Extract the (x, y) coordinate from the center of the cell holding the provided text.  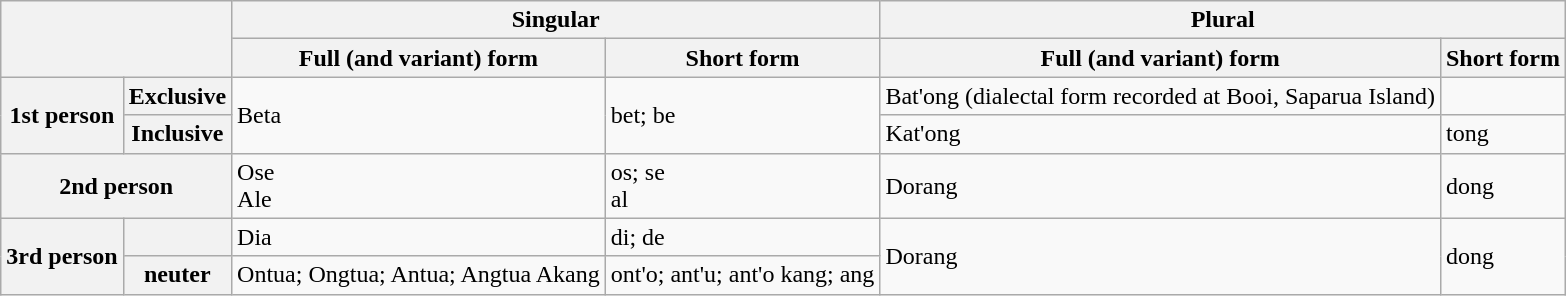
Beta (419, 115)
Ontua; Ongtua; Antua; Angtua Akang (419, 275)
Kat'ong (1160, 134)
Inclusive (177, 134)
Singular (556, 20)
1st person (62, 115)
ont'o; ant'u; ant'o kang; ang (742, 275)
3rd person (62, 256)
tong (1502, 134)
os; seal (742, 186)
di; de (742, 237)
bet; be (742, 115)
Exclusive (177, 96)
OseAle (419, 186)
neuter (177, 275)
Plural (1223, 20)
Dia (419, 237)
Bat'ong (dialectal form recorded at Booi, Saparua Island) (1160, 96)
2nd person (116, 186)
